Return the [X, Y] coordinate for the center point of the cell that contains the specified text.  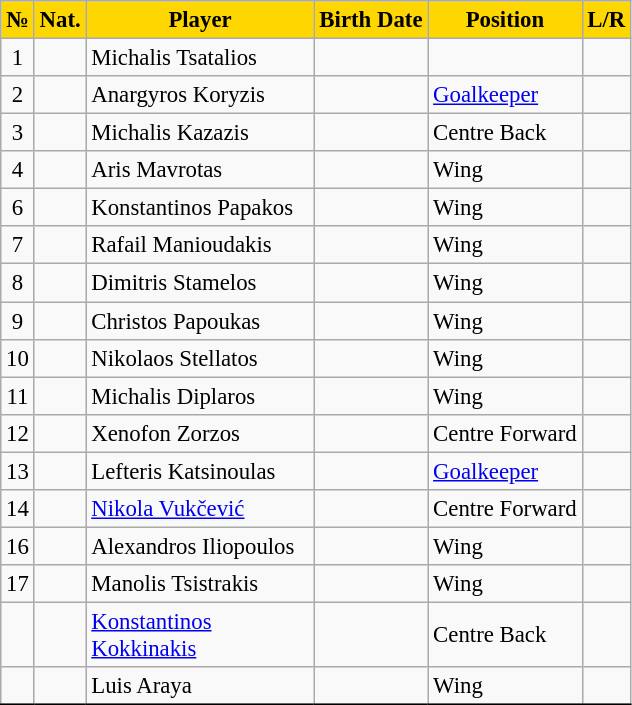
9 [18, 321]
Aris Mavrotas [200, 170]
16 [18, 546]
1 [18, 58]
Nikola Vukčević [200, 509]
10 [18, 358]
6 [18, 208]
Anargyros Koryzis [200, 95]
14 [18, 509]
Dimitris Stamelos [200, 283]
Lefteris Katsinoulas [200, 471]
4 [18, 170]
Michalis Tsatalios [200, 58]
Manolis Tsistrakis [200, 584]
12 [18, 433]
Nat. [60, 20]
Michalis Diplaros [200, 396]
Christos Papoukas [200, 321]
7 [18, 245]
3 [18, 133]
Alexandros Iliopoulos [200, 546]
Konstantinos Papakos [200, 208]
№ [18, 20]
11 [18, 396]
17 [18, 584]
Konstantinos Kokkinakis [200, 634]
Position [505, 20]
Michalis Kazazis [200, 133]
2 [18, 95]
Luis Araya [200, 686]
L/R [606, 20]
Player [200, 20]
Xenofon Zorzos [200, 433]
8 [18, 283]
Nikolaos Stellatos [200, 358]
Rafail Manioudakis [200, 245]
13 [18, 471]
Birth Date [371, 20]
